Output the [X, Y] coordinate of the center of the cell containing the given text.  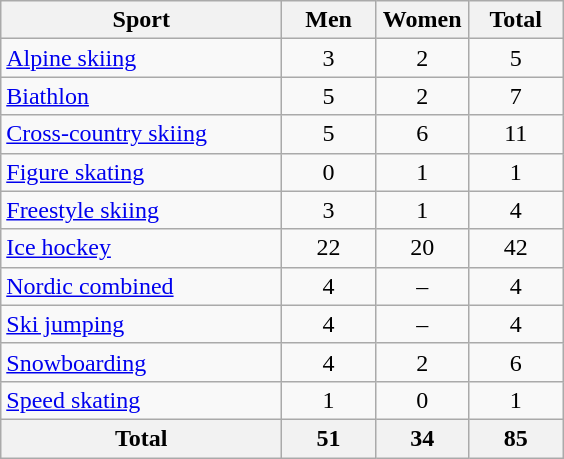
Speed skating [142, 400]
Sport [142, 20]
Ice hockey [142, 248]
Biathlon [142, 96]
Figure skating [142, 172]
Women [422, 20]
85 [516, 438]
Snowboarding [142, 362]
Nordic combined [142, 286]
34 [422, 438]
42 [516, 248]
Ski jumping [142, 324]
7 [516, 96]
Freestyle skiing [142, 210]
11 [516, 134]
20 [422, 248]
51 [329, 438]
22 [329, 248]
Alpine skiing [142, 58]
Men [329, 20]
Cross-country skiing [142, 134]
